Locate the cell with the specified text and output its (X, Y) center coordinate. 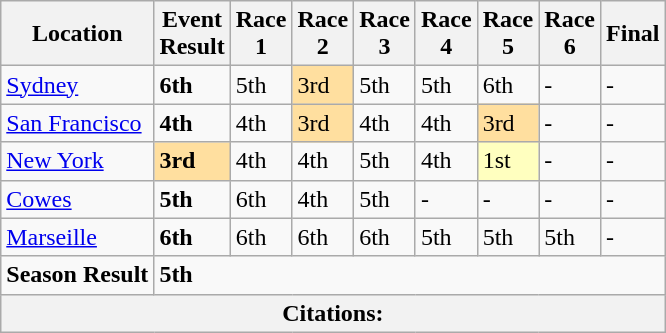
Race5 (508, 34)
Marseille (78, 237)
Location (78, 34)
Season Result (78, 275)
Sydney (78, 85)
New York (78, 161)
Citations: (333, 313)
EventResult (192, 34)
Race6 (570, 34)
Race3 (385, 34)
Final (633, 34)
Race4 (446, 34)
San Francisco (78, 123)
Race2 (323, 34)
Race1 (261, 34)
1st (508, 161)
Cowes (78, 199)
